From the cell containing the given text, extract its center point as [X, Y] coordinate. 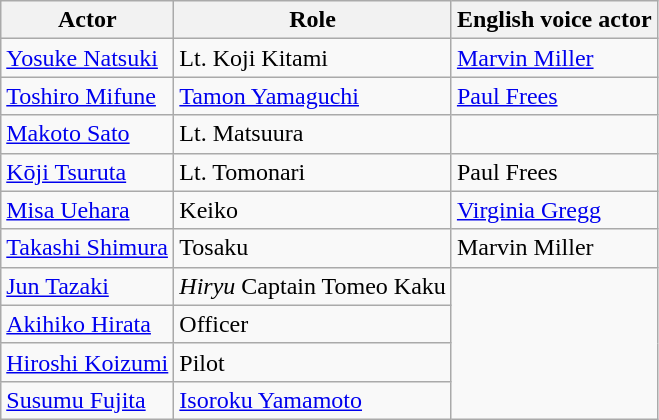
Actor [88, 20]
Makoto Sato [88, 134]
Hiroshi Koizumi [88, 362]
Toshiro Mifune [88, 96]
Keiko [313, 210]
Virginia Gregg [554, 210]
English voice actor [554, 20]
Kōji Tsuruta [88, 172]
Jun Tazaki [88, 286]
Akihiko Hirata [88, 324]
Lt. Matsuura [313, 134]
Susumu Fujita [88, 400]
Tamon Yamaguchi [313, 96]
Takashi Shimura [88, 248]
Lt. Tomonari [313, 172]
Hiryu Captain Tomeo Kaku [313, 286]
Pilot [313, 362]
Role [313, 20]
Misa Uehara [88, 210]
Isoroku Yamamoto [313, 400]
Lt. Koji Kitami [313, 58]
Tosaku [313, 248]
Officer [313, 324]
Yosuke Natsuki [88, 58]
